Determine the (X, Y) coordinate at the center of the cell enclosing the given text.  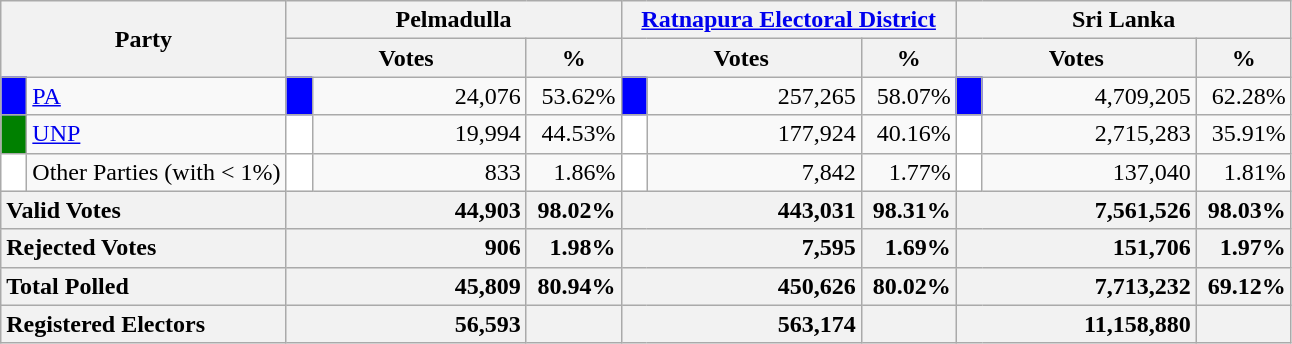
443,031 (741, 210)
7,842 (754, 172)
1.97% (1244, 248)
UNP (156, 134)
56,593 (406, 324)
44.53% (574, 134)
Valid Votes (144, 210)
563,174 (741, 324)
7,713,232 (1076, 286)
69.12% (1244, 286)
1.86% (574, 172)
80.02% (908, 286)
1.69% (908, 248)
Ratnapura Electoral District (788, 20)
Pelmadulla (454, 20)
98.02% (574, 210)
53.62% (574, 96)
24,076 (419, 96)
Party (144, 39)
151,706 (1076, 248)
4,709,205 (1089, 96)
44,903 (406, 210)
137,040 (1089, 172)
7,561,526 (1076, 210)
58.07% (908, 96)
80.94% (574, 286)
1.81% (1244, 172)
1.98% (574, 248)
833 (419, 172)
1.77% (908, 172)
7,595 (741, 248)
98.31% (908, 210)
177,924 (754, 134)
906 (406, 248)
19,994 (419, 134)
2,715,283 (1089, 134)
40.16% (908, 134)
62.28% (1244, 96)
Sri Lanka (1124, 20)
98.03% (1244, 210)
450,626 (741, 286)
PA (156, 96)
Registered Electors (144, 324)
11,158,880 (1076, 324)
257,265 (754, 96)
Other Parties (with < 1%) (156, 172)
Rejected Votes (144, 248)
45,809 (406, 286)
35.91% (1244, 134)
Total Polled (144, 286)
